Provide the [X, Y] coordinate of the cell's center where the given text is located.  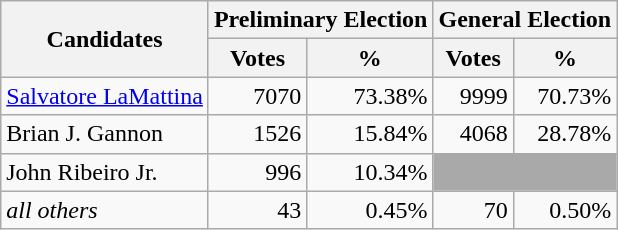
7070 [257, 96]
70.73% [564, 96]
John Ribeiro Jr. [105, 172]
1526 [257, 134]
all others [105, 210]
Brian J. Gannon [105, 134]
996 [257, 172]
General Election [525, 20]
Candidates [105, 39]
15.84% [370, 134]
0.50% [564, 210]
9999 [473, 96]
Salvatore LaMattina [105, 96]
43 [257, 210]
10.34% [370, 172]
73.38% [370, 96]
Preliminary Election [320, 20]
70 [473, 210]
0.45% [370, 210]
28.78% [564, 134]
4068 [473, 134]
